Find where the given text appears and provide that cell's center as (X, Y) coordinate. 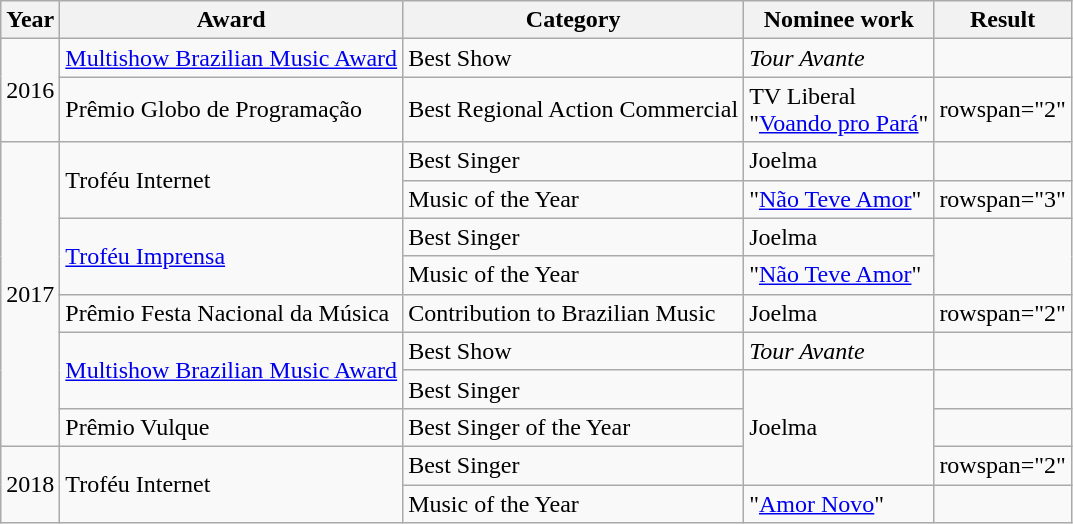
"Amor Novo" (839, 503)
2017 (30, 294)
Troféu Imprensa (232, 256)
Prêmio Globo de Programação (232, 110)
TV Liberal"Voando pro Pará" (839, 110)
Prêmio Vulque (232, 427)
2016 (30, 90)
Prêmio Festa Nacional da Música (232, 313)
2018 (30, 484)
Award (232, 20)
Category (574, 20)
Result (1003, 20)
Best Singer of the Year (574, 427)
rowspan="3" (1003, 199)
Nominee work (839, 20)
Contribution to Brazilian Music (574, 313)
Best Regional Action Commercial (574, 110)
Year (30, 20)
